Identify which cell holds the provided text, then report its [X, Y] central coordinate. 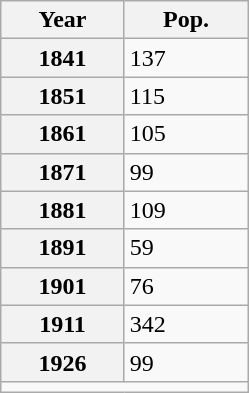
1911 [63, 324]
137 [186, 58]
Year [63, 20]
1881 [63, 210]
1841 [63, 58]
1891 [63, 248]
Pop. [186, 20]
115 [186, 96]
1871 [63, 172]
1901 [63, 286]
59 [186, 248]
105 [186, 134]
76 [186, 286]
109 [186, 210]
1861 [63, 134]
1926 [63, 362]
1851 [63, 96]
342 [186, 324]
